Identify which cell holds the provided text, then report its (x, y) central coordinate. 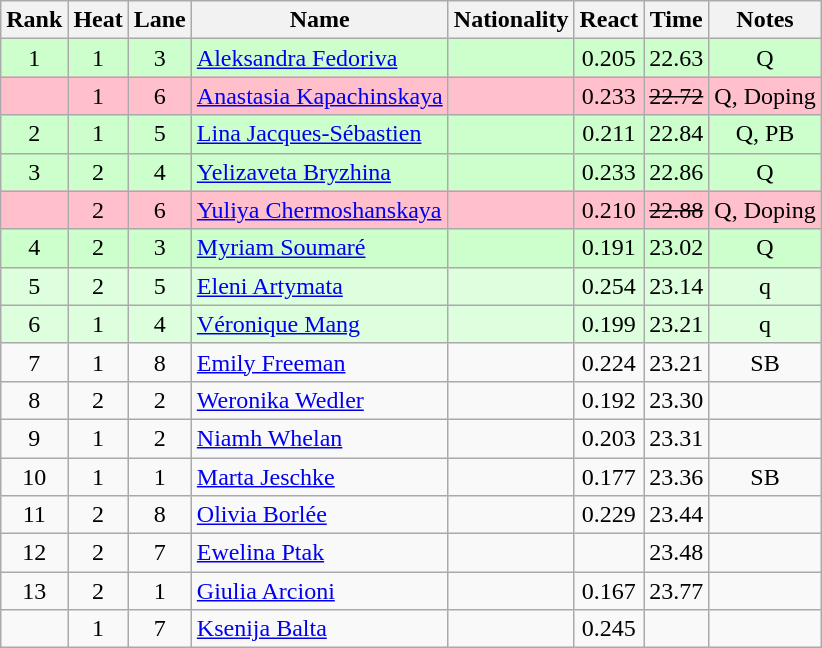
Nationality (511, 20)
Véronique Mang (320, 324)
22.88 (676, 210)
22.63 (676, 58)
Yelizaveta Bryzhina (320, 172)
Rank (34, 20)
0.177 (609, 477)
0.245 (609, 629)
0.211 (609, 134)
Emily Freeman (320, 362)
Lane (160, 20)
Ksenija Balta (320, 629)
React (609, 20)
0.191 (609, 248)
22.84 (676, 134)
Yuliya Chermoshanskaya (320, 210)
Q, PB (765, 134)
10 (34, 477)
Eleni Artymata (320, 286)
Olivia Borlée (320, 515)
Heat (98, 20)
Aleksandra Fedoriva (320, 58)
22.86 (676, 172)
Giulia Arcioni (320, 591)
23.44 (676, 515)
Niamh Whelan (320, 438)
11 (34, 515)
0.205 (609, 58)
Ewelina Ptak (320, 553)
23.30 (676, 400)
0.203 (609, 438)
23.48 (676, 553)
Marta Jeschke (320, 477)
Notes (765, 20)
Anastasia Kapachinskaya (320, 96)
13 (34, 591)
Weronika Wedler (320, 400)
0.199 (609, 324)
23.77 (676, 591)
0.254 (609, 286)
0.167 (609, 591)
0.192 (609, 400)
23.31 (676, 438)
12 (34, 553)
0.229 (609, 515)
Time (676, 20)
Lina Jacques-Sébastien (320, 134)
0.224 (609, 362)
23.02 (676, 248)
Myriam Soumaré (320, 248)
Name (320, 20)
23.14 (676, 286)
23.36 (676, 477)
22.72 (676, 96)
0.210 (609, 210)
9 (34, 438)
